Locate the cell with the specified text and output its [x, y] center coordinate. 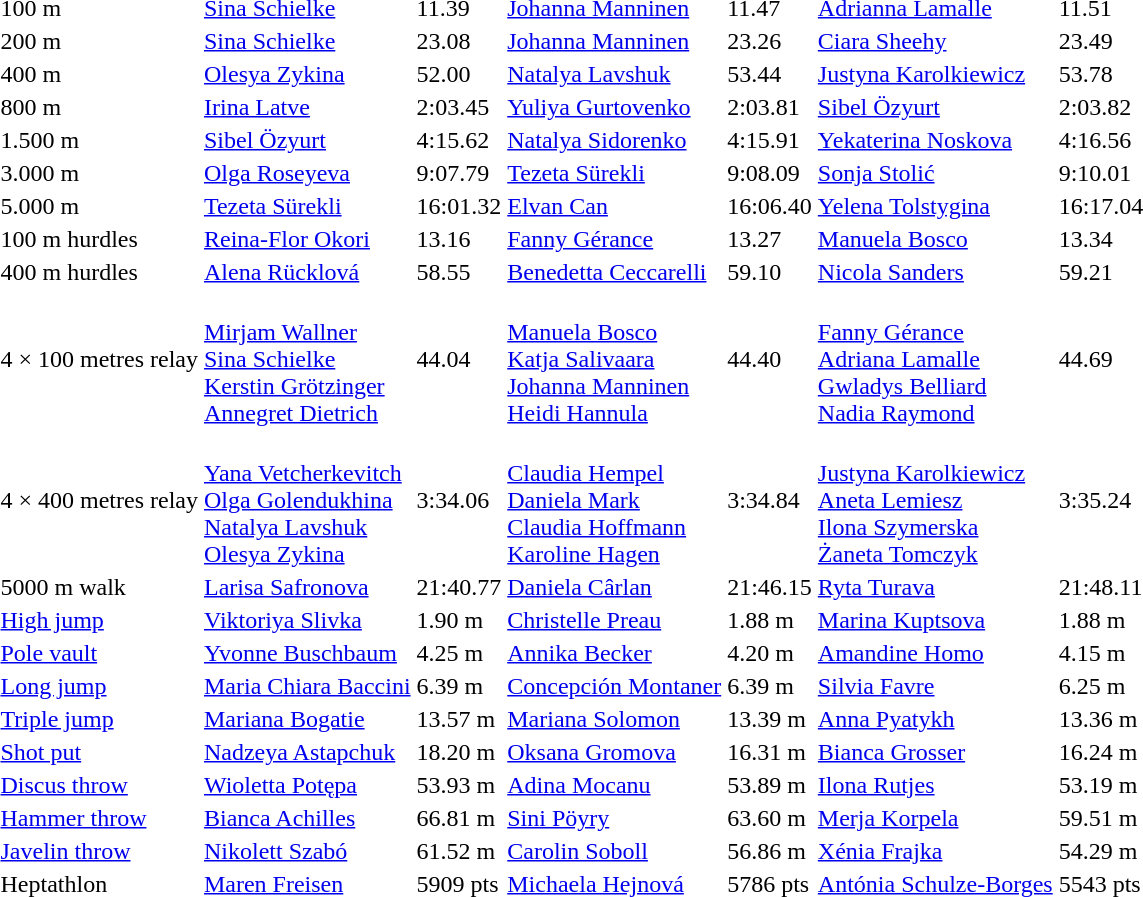
23.26 [770, 41]
Nadzeya Astapchuk [307, 752]
58.55 [459, 272]
Mariana Solomon [614, 719]
18.20 m [459, 752]
44.40 [770, 359]
Reina-Flor Okori [307, 239]
16.31 m [770, 752]
13.57 m [459, 719]
Elvan Can [614, 206]
Silvia Favre [935, 686]
4:15.91 [770, 140]
Manuela BoscoKatja SalivaaraJohanna ManninenHeidi Hannula [614, 359]
Nikolett Szabó [307, 851]
9:08.09 [770, 173]
2:03.81 [770, 107]
16:06.40 [770, 206]
Fanny Gérance [614, 239]
Bianca Achilles [307, 818]
Manuela Bosco [935, 239]
Bianca Grosser [935, 752]
Oksana Gromova [614, 752]
52.00 [459, 74]
Yana VetcherkevitchOlga GolendukhinaNatalya LavshukOlesya Zykina [307, 500]
Sina Schielke [307, 41]
Maria Chiara Baccini [307, 686]
2:03.45 [459, 107]
Claudia HempelDaniela MarkClaudia HoffmannKaroline Hagen [614, 500]
61.52 m [459, 851]
Natalya Sidorenko [614, 140]
Carolin Soboll [614, 851]
Ciara Sheehy [935, 41]
Xénia Frajka [935, 851]
Olesya Zykina [307, 74]
4.25 m [459, 653]
Amandine Homo [935, 653]
Fanny GéranceAdriana LamalleGwladys BelliardNadia Raymond [935, 359]
44.04 [459, 359]
Justyna KarolkiewiczAneta LemieszIlona SzymerskaŻaneta Tomczyk [935, 500]
13.39 m [770, 719]
21:46.15 [770, 587]
66.81 m [459, 818]
16:01.32 [459, 206]
Irina Latve [307, 107]
Johanna Manninen [614, 41]
21:40.77 [459, 587]
53.89 m [770, 785]
Sini Pöyry [614, 818]
3:34.06 [459, 500]
Mariana Bogatie [307, 719]
Olga Roseyeva [307, 173]
Benedetta Ceccarelli [614, 272]
Yekaterina Noskova [935, 140]
1.88 m [770, 620]
Daniela Cârlan [614, 587]
Yelena Tolstygina [935, 206]
Sonja Stolić [935, 173]
53.93 m [459, 785]
Yvonne Buschbaum [307, 653]
Natalya Lavshuk [614, 74]
3:34.84 [770, 500]
Concepción Montaner [614, 686]
Nicola Sanders [935, 272]
Anna Pyatykh [935, 719]
Marina Kuptsova [935, 620]
53.44 [770, 74]
Yuliya Gurtovenko [614, 107]
1.90 m [459, 620]
56.86 m [770, 851]
4:15.62 [459, 140]
Christelle Preau [614, 620]
Mirjam WallnerSina SchielkeKerstin GrötzingerAnnegret Dietrich [307, 359]
Justyna Karolkiewicz [935, 74]
4.20 m [770, 653]
Viktoriya Slivka [307, 620]
63.60 m [770, 818]
Merja Korpela [935, 818]
Wioletta Potępa [307, 785]
Larisa Safronova [307, 587]
Alena Rücklová [307, 272]
Adina Mocanu [614, 785]
9:07.79 [459, 173]
59.10 [770, 272]
13.16 [459, 239]
Ryta Turava [935, 587]
Annika Becker [614, 653]
Ilona Rutjes [935, 785]
23.08 [459, 41]
13.27 [770, 239]
